Provide the [x, y] coordinate of the cell's center where the given text is located.  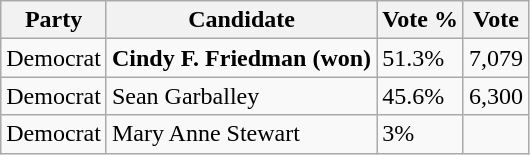
Candidate [241, 20]
3% [420, 134]
51.3% [420, 58]
Mary Anne Stewart [241, 134]
Party [54, 20]
Vote [496, 20]
7,079 [496, 58]
Cindy F. Friedman (won) [241, 58]
Sean Garballey [241, 96]
Vote % [420, 20]
6,300 [496, 96]
45.6% [420, 96]
